Return (X, Y) of the center of cell containing provided text 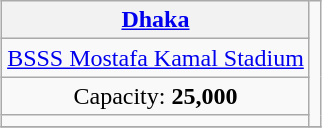
Dhaka (156, 20)
Capacity: 25,000 (156, 96)
BSSS Mostafa Kamal Stadium (156, 58)
